Extract the (X, Y) coordinate from the center of the cell holding the provided text.  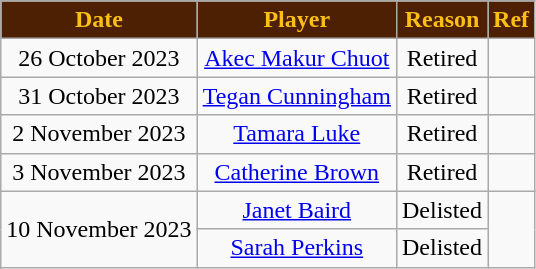
26 October 2023 (99, 58)
Tegan Cunningham (296, 96)
Sarah Perkins (296, 248)
Janet Baird (296, 210)
Reason (442, 20)
Tamara Luke (296, 134)
Catherine Brown (296, 172)
10 November 2023 (99, 229)
Akec Makur Chuot (296, 58)
Date (99, 20)
31 October 2023 (99, 96)
3 November 2023 (99, 172)
Player (296, 20)
Ref (512, 20)
2 November 2023 (99, 134)
